Provide the [x, y] coordinate of the cell's center where the given text is located.  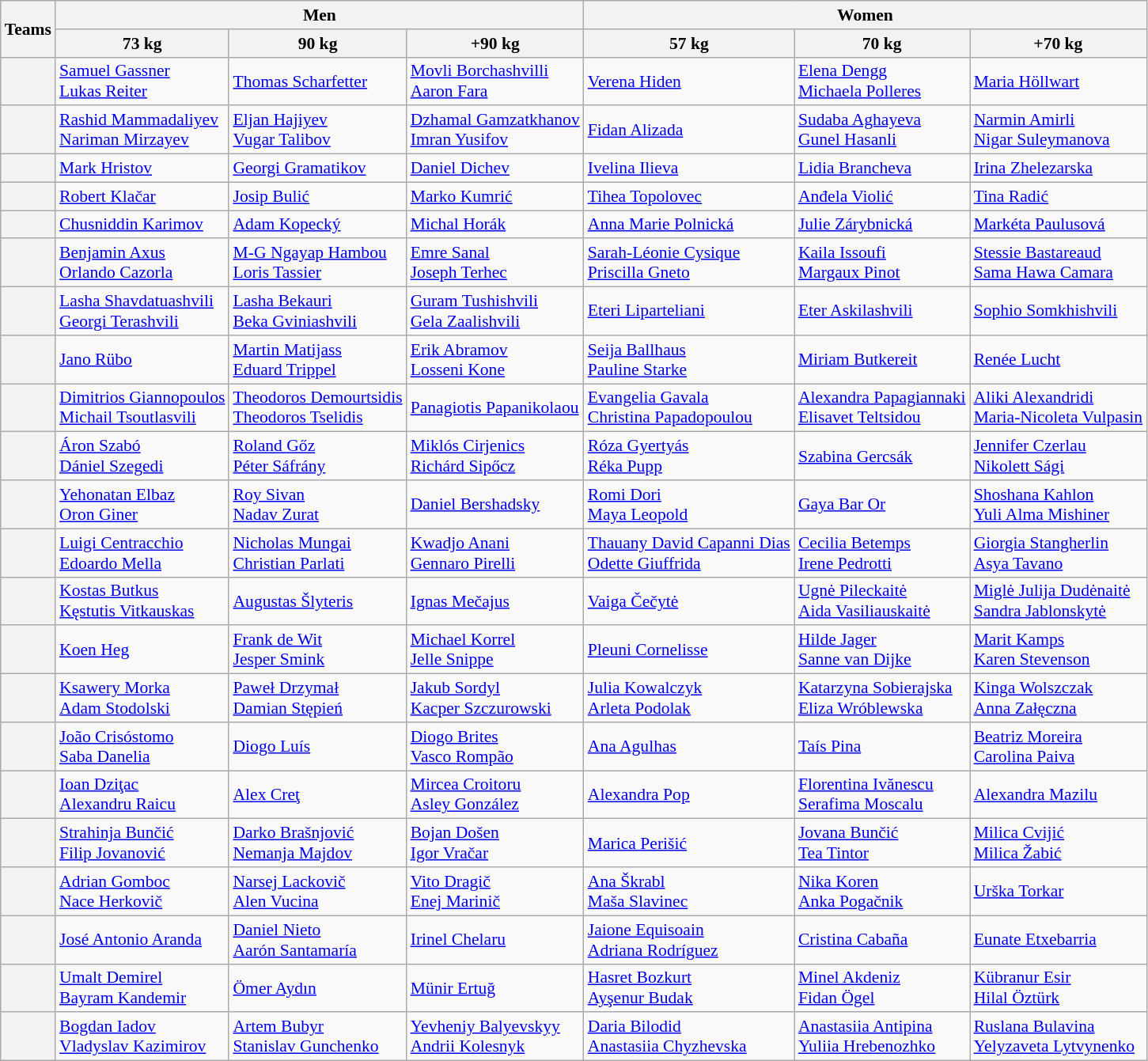
90 kg [317, 44]
Münir Ertuğ [495, 987]
Cecilia BetempsIrene Pedrotti [882, 552]
Bojan DošenIgor Vračar [495, 843]
Jennifer CzerlauNikolett Sági [1059, 456]
Michael KorrelJelle Snippe [495, 650]
Adam Kopecký [317, 225]
Women [866, 15]
Elena DenggMichaela Polleres [882, 81]
Mark Hristov [142, 169]
Fidan Alizada [689, 130]
Michal Horák [495, 225]
Panagiotis Papanikolaou [495, 408]
Benjamin Axus Orlando Cazorla [142, 263]
Guram TushishviliGela Zaalishvili [495, 312]
Dzhamal GamzatkhanovImran Yusifov [495, 130]
Verena Hiden [689, 81]
Yevheniy BalyevskyyAndrii Kolesnyk [495, 1036]
Jano Rübo [142, 359]
Jovana BunčićTea Tintor [882, 843]
Erik AbramovLosseni Kone [495, 359]
Paweł DrzymałDamian Stępień [317, 698]
Nika KorenAnka Pogačnik [882, 891]
Umalt DemirelBayram Kandemir [142, 987]
Diogo Luís [317, 747]
M-G Ngayap HambouLoris Tassier [317, 263]
Robert Klačar [142, 196]
Kaila IssoufiMargaux Pinot [882, 263]
Anđela Violić [882, 196]
Gaya Bar Or [882, 505]
Vito DragičEnej Marinič [495, 891]
Ignas Mečajus [495, 601]
Pleuni Cornelisse [689, 650]
Eteri Liparteliani [689, 312]
Stessie BastareaudSama Hawa Camara [1059, 263]
Ana Agulhas [689, 747]
Ömer Aydın [317, 987]
Movli BorchashvilliAaron Fara [495, 81]
Emre SanalJoseph Terhec [495, 263]
Romi DoriMaya Leopold [689, 505]
Narsej LackovičAlen Vucina [317, 891]
Yehonatan ElbazOron Giner [142, 505]
Ugnė PileckaitėAida Vasiliauskaitė [882, 601]
Nicholas MungaiChristian Parlati [317, 552]
70 kg [882, 44]
Daniel Dichev [495, 169]
Alexandra Mazilu [1059, 794]
Kwadjo AnaniGennaro Pirelli [495, 552]
Tina Radić [1059, 196]
Daniel Bershadsky [495, 505]
Seija BallhausPauline Starke [689, 359]
Darko BrašnjovićNemanja Majdov [317, 843]
Miklós CirjenicsRichárd Sipőcz [495, 456]
Maria Höllwart [1059, 81]
Frank de WitJesper Smink [317, 650]
Jakub SordylKacper Szczurowski [495, 698]
Hasret BozkurtAyşenur Budak [689, 987]
Artem BubyrStanislav Gunchenko [317, 1036]
Evangelia GavalaChristina Papadopoulou [689, 408]
José Antonio Aranda [142, 940]
+90 kg [495, 44]
73 kg [142, 44]
57 kg [689, 44]
Florentina IvănescuSerafima Moscalu [882, 794]
Luigi CentracchioEdoardo Mella [142, 552]
Marit KampsKaren Stevenson [1059, 650]
Diogo BritesVasco Rompão [495, 747]
Julia KowalczykArleta Podolak [689, 698]
Ioan DziţacAlexandru Raicu [142, 794]
+70 kg [1059, 44]
Anastasiia AntipinaYuliia Hrebenozhko [882, 1036]
Roy SivanNadav Zurat [317, 505]
Ruslana BulavinaYelyzaveta Lytvynenko [1059, 1036]
Marko Kumrić [495, 196]
Giorgia StangherlinAsya Tavano [1059, 552]
Tihea Topolovec [689, 196]
Augustas Šlyteris [317, 601]
Miriam Butkereit [882, 359]
Ana ŠkrablMaša Slavinec [689, 891]
Beatriz MoreiraCarolina Paiva [1059, 747]
Men [320, 15]
Urška Torkar [1059, 891]
Daniel NietoAarón Santamaría [317, 940]
Alexandra Pop [689, 794]
Taís Pina [882, 747]
Adrian GombocNace Herkovič [142, 891]
Sophio Somkhishvili [1059, 312]
Ivelina Ilieva [689, 169]
Markéta Paulusová [1059, 225]
Irina Zhelezarska [1059, 169]
Dimitrios GiannopoulosMichail Tsoutlasvili [142, 408]
Miglė Julija DudėnaitėSandra Jablonskytė [1059, 601]
Vaiga Čečytė [689, 601]
Kübranur EsirHilal Öztürk [1059, 987]
João CrisóstomoSaba Danelia [142, 747]
Milica CvijićMilica Žabić [1059, 843]
Kinga WolszczakAnna Załęczna [1059, 698]
Thauany David Capanni DiasOdette Giuffrida [689, 552]
Eter Askilashvili [882, 312]
Ksawery MorkaAdam Stodolski [142, 698]
Georgi Gramatikov [317, 169]
Mircea CroitoruAsley González [495, 794]
Theodoros DemourtsidisTheodoros Tselidis [317, 408]
Cristina Cabaña [882, 940]
Daria BilodidAnastasiia Chyzhevska [689, 1036]
Marica Perišić [689, 843]
Roland GőzPéter Sáfrány [317, 456]
Minel AkdenizFidan Ögel [882, 987]
Teams [28, 28]
Kostas ButkusKęstutis Vitkauskas [142, 601]
Chusniddin Karimov [142, 225]
Lasha ShavdatuashviliGeorgi Terashvili [142, 312]
Alexandra PapagiannakiElisavet Teltsidou [882, 408]
Hilde JagerSanne van Dijke [882, 650]
Shoshana KahlonYuli Alma Mishiner [1059, 505]
Martin MatijassEduard Trippel [317, 359]
Eljan HajiyevVugar Talibov [317, 130]
Róza GyertyásRéka Pupp [689, 456]
Áron SzabóDániel Szegedi [142, 456]
Samuel GassnerLukas Reiter [142, 81]
Eunate Etxebarria [1059, 940]
Szabina Gercsák [882, 456]
Josip Bulić [317, 196]
Koen Heg [142, 650]
Lidia Brancheva [882, 169]
Irinel Chelaru [495, 940]
Narmin AmirliNigar Suleymanova [1059, 130]
Aliki AlexandridiMaria-Nicoleta Vulpasin [1059, 408]
Anna Marie Polnická [689, 225]
Sarah-Léonie CysiquePriscilla Gneto [689, 263]
Rashid MammadaliyevNariman Mirzayev [142, 130]
Bogdan IadovVladyslav Kazimirov [142, 1036]
Thomas Scharfetter [317, 81]
Renée Lucht [1059, 359]
Katarzyna SobierajskaEliza Wróblewska [882, 698]
Jaione EquisoainAdriana Rodríguez [689, 940]
Strahinja BunčićFilip Jovanović [142, 843]
Julie Zárybnická [882, 225]
Sudaba AghayevaGunel Hasanli [882, 130]
Lasha BekauriBeka Gviniashvili [317, 312]
Alex Creţ [317, 794]
